Pinpoint the cell where the given text exists, returning its [x, y] midpoint coordinate. 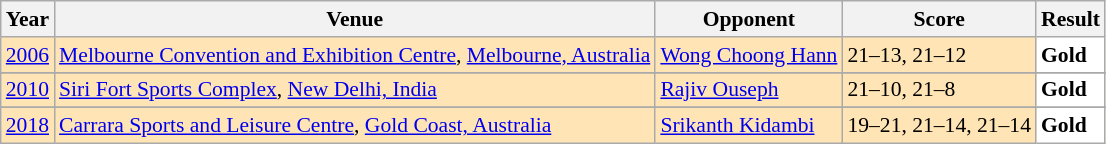
Carrara Sports and Leisure Centre, Gold Coast, Australia [354, 126]
Result [1070, 19]
Score [939, 19]
21–10, 21–8 [939, 90]
Year [28, 19]
21–13, 21–12 [939, 55]
Siri Fort Sports Complex, New Delhi, India [354, 90]
Rajiv Ouseph [748, 90]
2010 [28, 90]
2018 [28, 126]
Srikanth Kidambi [748, 126]
Melbourne Convention and Exhibition Centre, Melbourne, Australia [354, 55]
19–21, 21–14, 21–14 [939, 126]
Wong Choong Hann [748, 55]
Venue [354, 19]
2006 [28, 55]
Opponent [748, 19]
